Detect which cell encompasses the target text, then output its [x, y] center coordinate. 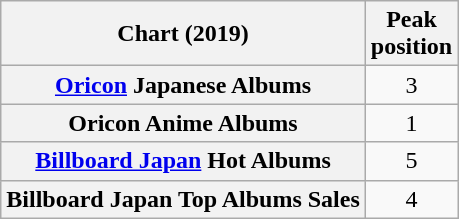
5 [411, 161]
3 [411, 85]
Oricon Anime Albums [184, 123]
Billboard Japan Hot Albums [184, 161]
1 [411, 123]
Chart (2019) [184, 34]
Billboard Japan Top Albums Sales [184, 199]
Oricon Japanese Albums [184, 85]
4 [411, 199]
Peak position [411, 34]
